For the text-containing cell, return its midpoint in [x, y] coordinate format. 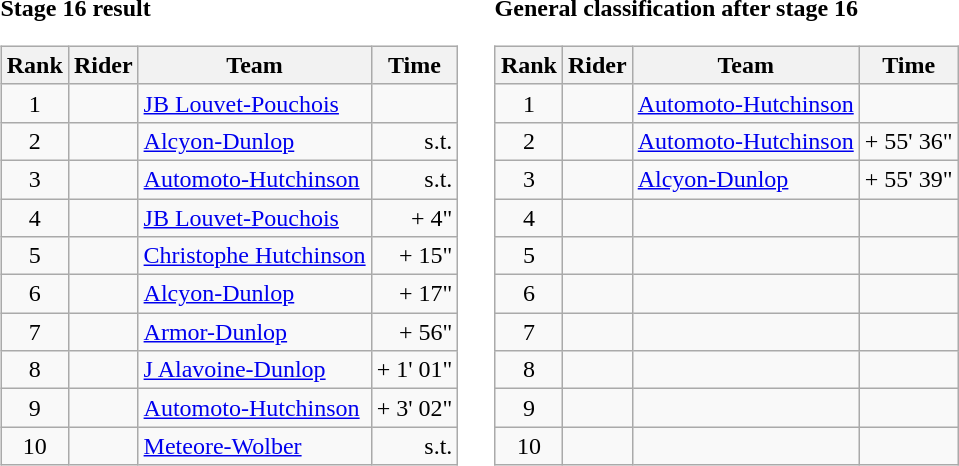
Meteore-Wolber [254, 446]
Armor-Dunlop [254, 332]
+ 56" [414, 332]
+ 55' 39" [908, 179]
+ 4" [414, 217]
+ 1' 01" [414, 370]
+ 3' 02" [414, 408]
J Alavoine-Dunlop [254, 370]
+ 55' 36" [908, 141]
+ 15" [414, 256]
Christophe Hutchinson [254, 256]
+ 17" [414, 294]
